Detect which cell encompasses the target text, then output its [X, Y] center coordinate. 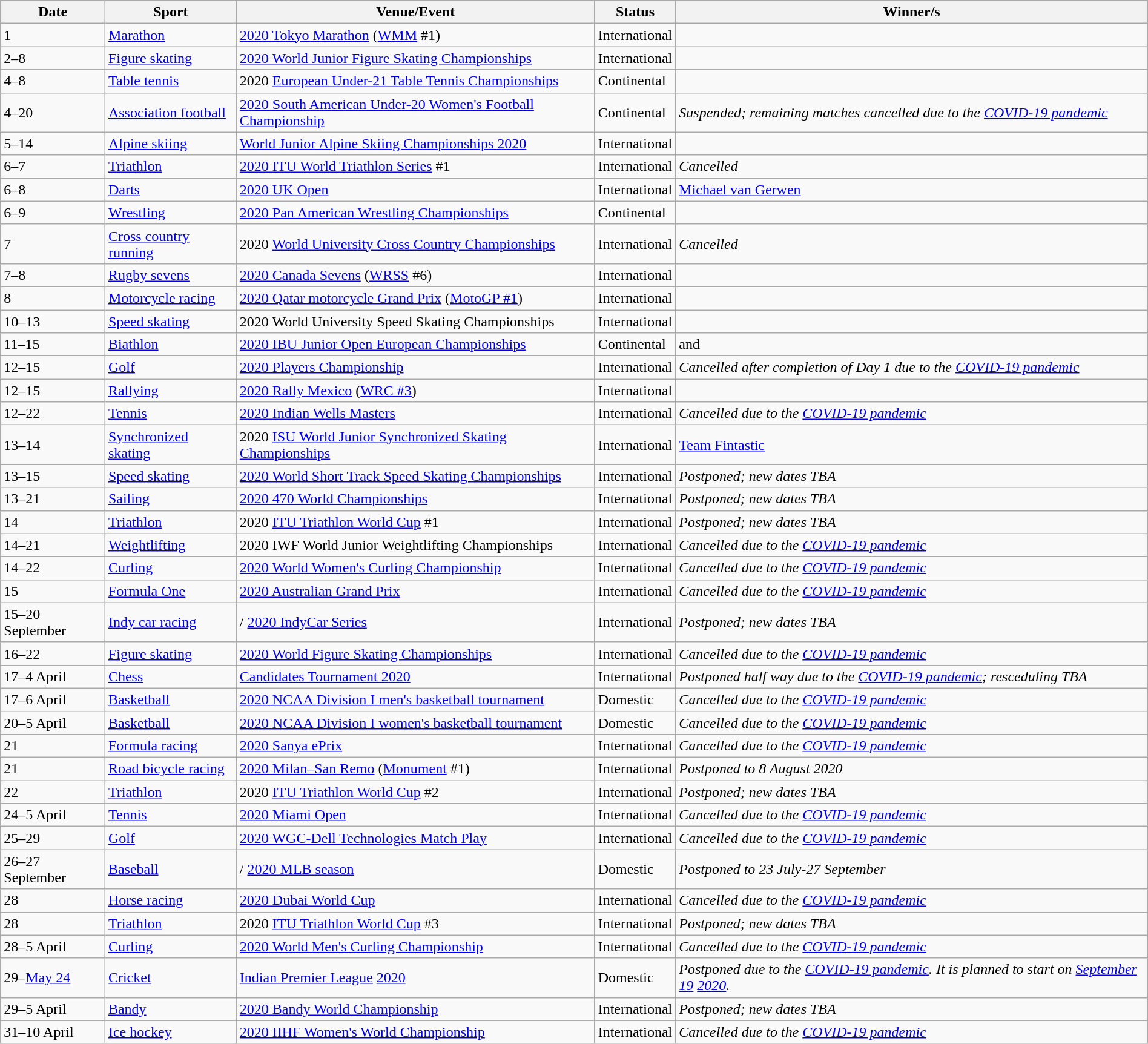
2020 Australian Grand Prix [415, 591]
2020 Miami Open [415, 815]
4–8 [53, 81]
6–8 [53, 190]
2020 IIHF Women's World Championship [415, 1032]
10–13 [53, 322]
Date [53, 12]
2020 ITU Triathlon World Cup #3 [415, 923]
1 [53, 35]
2020 World Junior Figure Skating Championships [415, 58]
2020 ITU Triathlon World Cup #1 [415, 522]
2020 Sanya ePrix [415, 746]
2020 NCAA Division I women's basketball tournament [415, 722]
12–22 [53, 414]
17–6 April [53, 699]
2020 Canada Sevens (WRSS #6) [415, 275]
11–15 [53, 345]
2020 Pan American Wrestling Championships [415, 213]
4–20 [53, 113]
Formula racing [171, 746]
Synchronized skating [171, 444]
Sailing [171, 499]
2020 Bandy World Championship [415, 1009]
Horse racing [171, 900]
14–22 [53, 568]
Status [635, 12]
2020 World University Speed Skating Championships [415, 322]
2020 World Figure Skating Championships [415, 653]
Suspended; remaining matches cancelled due to the COVID-19 pandemic [912, 113]
2020 Milan–San Remo (Monument #1) [415, 769]
25–29 [53, 838]
2020 World Men's Curling Championship [415, 947]
Postponed due to the COVID-19 pandemic. It is planned to start on September 19 2020. [912, 977]
7–8 [53, 275]
13–21 [53, 499]
8 [53, 298]
2020 Indian Wells Masters [415, 414]
2020 ITU Triathlon World Cup #2 [415, 792]
Wrestling [171, 213]
Alpine skiing [171, 144]
29–May 24 [53, 977]
and [912, 345]
7 [53, 243]
2020 Players Championship [415, 368]
Biathlon [171, 345]
/ 2020 MLB season [415, 870]
29–5 April [53, 1009]
17–4 April [53, 676]
2020 ITU World Triathlon Series #1 [415, 167]
Marathon [171, 35]
2020 UK Open [415, 190]
31–10 April [53, 1032]
Michael van Gerwen [912, 190]
Cancelled after completion of Day 1 due to the COVID-19 pandemic [912, 368]
Chess [171, 676]
Weightlifting [171, 545]
Rugby sevens [171, 275]
22 [53, 792]
26–27 September [53, 870]
Winner/s [912, 12]
Rallying [171, 391]
Ice hockey [171, 1032]
15 [53, 591]
2020 South American Under-20 Women's Football Championship [415, 113]
Motorcycle racing [171, 298]
5–14 [53, 144]
Association football [171, 113]
2020 World Short Track Speed Skating Championships [415, 476]
20–5 April [53, 722]
Cricket [171, 977]
16–22 [53, 653]
2020 Rally Mexico (WRC #3) [415, 391]
Team Fintastic [912, 444]
/ 2020 IndyCar Series [415, 623]
15–20 September [53, 623]
Postponed to 8 August 2020 [912, 769]
2020 470 World Championships [415, 499]
Indian Premier League 2020 [415, 977]
Indy car racing [171, 623]
2020 IBU Junior Open European Championships [415, 345]
2020 European Under-21 Table Tennis Championships [415, 81]
2020 World Women's Curling Championship [415, 568]
28–5 April [53, 947]
Baseball [171, 870]
Road bicycle racing [171, 769]
2020 IWF World Junior Weightlifting Championships [415, 545]
13–14 [53, 444]
Darts [171, 190]
2020 WGC-Dell Technologies Match Play [415, 838]
2020 NCAA Division I men's basketball tournament [415, 699]
World Junior Alpine Skiing Championships 2020 [415, 144]
6–9 [53, 213]
6–7 [53, 167]
2020 World University Cross Country Championships [415, 243]
2–8 [53, 58]
24–5 April [53, 815]
Postponed half way due to the COVID-19 pandemic; resceduling TBA [912, 676]
Formula One [171, 591]
14 [53, 522]
2020 Qatar motorcycle Grand Prix (MotoGP #1) [415, 298]
2020 Dubai World Cup [415, 900]
14–21 [53, 545]
2020 Tokyo Marathon (WMM #1) [415, 35]
Bandy [171, 1009]
Venue/Event [415, 12]
13–15 [53, 476]
Cross country running [171, 243]
Sport [171, 12]
2020 ISU World Junior Synchronized Skating Championships [415, 444]
Postponed to 23 July-27 September [912, 870]
Table tennis [171, 81]
Candidates Tournament 2020 [415, 676]
